Extract the [X, Y] coordinate from the center of the cell holding the provided text.  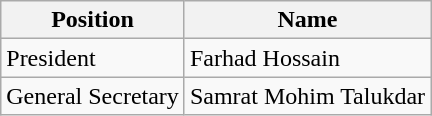
Farhad Hossain [307, 58]
General Secretary [93, 96]
Samrat Mohim Talukdar [307, 96]
President [93, 58]
Name [307, 20]
Position [93, 20]
